Provide the (X, Y) coordinate of the cell's center where the given text is located.  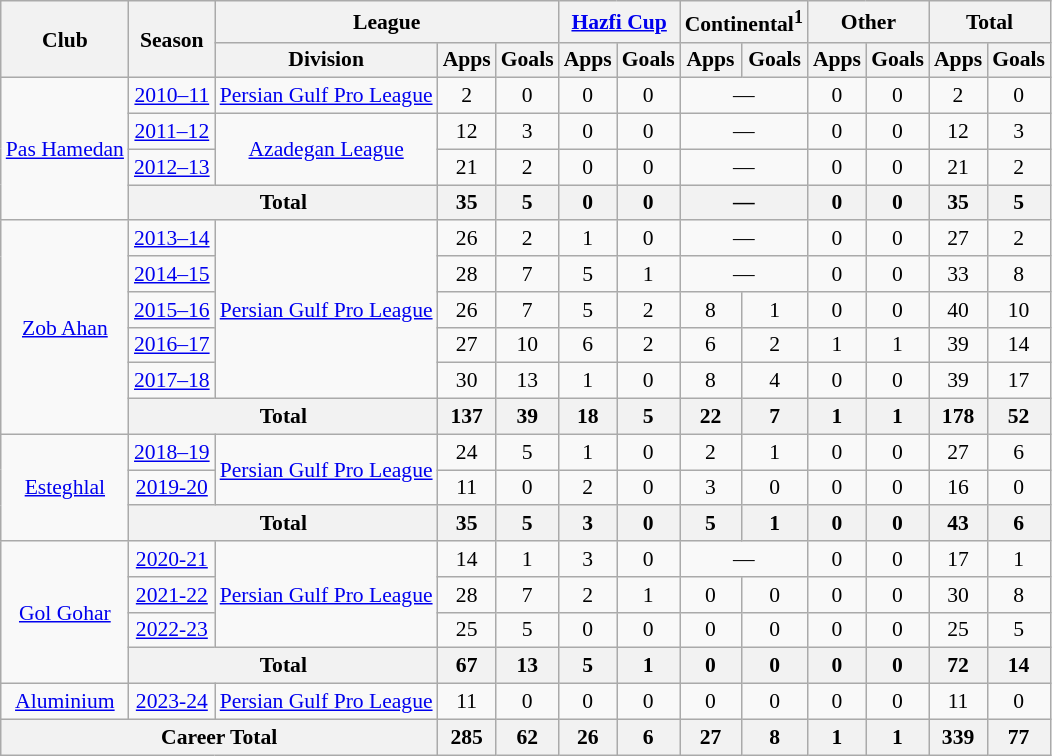
2012–13 (172, 167)
52 (1018, 417)
137 (467, 417)
Esteghlal (65, 488)
43 (958, 524)
Career Total (220, 737)
67 (467, 666)
2017–18 (172, 381)
178 (958, 417)
Azadegan League (326, 150)
18 (588, 417)
33 (958, 274)
16 (958, 488)
Hazfi Cup (620, 22)
2015–16 (172, 310)
2023-24 (172, 702)
2018–19 (172, 452)
22 (711, 417)
Continental1 (744, 22)
2011–12 (172, 132)
2022-23 (172, 630)
Club (65, 40)
77 (1018, 737)
2010–11 (172, 96)
Gol Gohar (65, 612)
Aluminium (65, 702)
Zob Ahan (65, 328)
24 (467, 452)
4 (774, 381)
Division (326, 60)
2020-21 (172, 559)
Other (868, 22)
2014–15 (172, 274)
2019-20 (172, 488)
72 (958, 666)
2016–17 (172, 345)
Season (172, 40)
285 (467, 737)
League (387, 22)
Pas Hamedan (65, 149)
40 (958, 310)
2013–14 (172, 239)
2021-22 (172, 595)
339 (958, 737)
62 (528, 737)
